Output the [X, Y] coordinate of the center of the cell containing the given text.  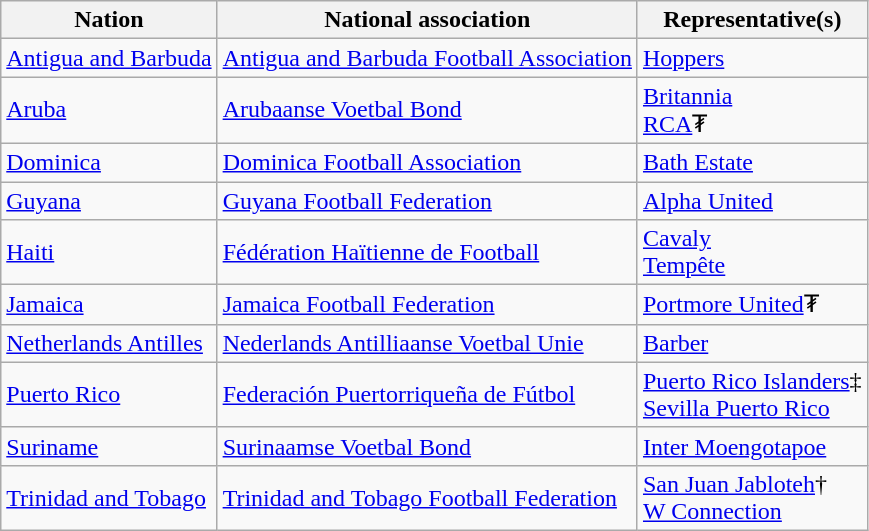
Netherlands Antilles [109, 343]
Inter Moengotapoe [752, 446]
Fédération Haïtienne de Football [427, 252]
CavalyTempête [752, 252]
Aruba [109, 110]
National association [427, 20]
San Juan Jabloteh†W Connection [752, 498]
Britannia RCA₮ [752, 110]
Nation [109, 20]
Barber [752, 343]
Puerto Rico [109, 394]
Hoppers [752, 58]
Haiti [109, 252]
Antigua and Barbuda Football Association [427, 58]
Antigua and Barbuda [109, 58]
Jamaica Football Federation [427, 305]
Arubaanse Voetbal Bond [427, 110]
Dominica [109, 162]
Guyana Football Federation [427, 201]
Alpha United [752, 201]
Representative(s) [752, 20]
Portmore United₮ [752, 305]
Puerto Rico Islanders‡Sevilla Puerto Rico [752, 394]
Suriname [109, 446]
Bath Estate [752, 162]
Nederlands Antilliaanse Voetbal Unie [427, 343]
Surinaamse Voetbal Bond [427, 446]
Jamaica [109, 305]
Trinidad and Tobago Football Federation [427, 498]
Guyana [109, 201]
Dominica Football Association [427, 162]
Federación Puertorriqueña de Fútbol [427, 394]
Trinidad and Tobago [109, 498]
